Identify which cell holds the provided text, then report its [X, Y] central coordinate. 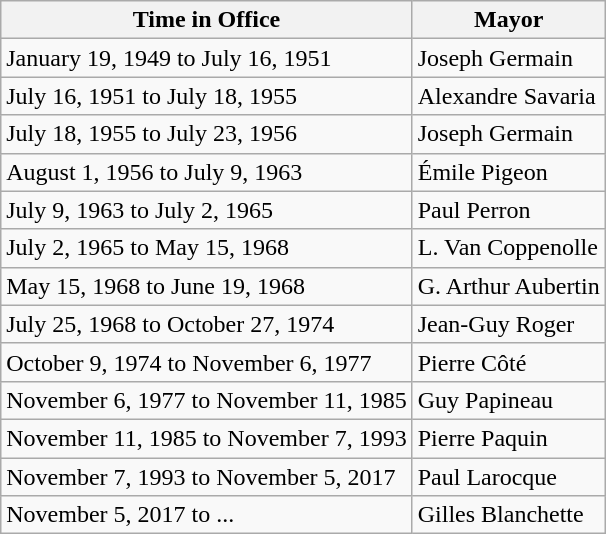
Guy Papineau [508, 400]
July 16, 1951 to July 18, 1955 [206, 96]
January 19, 1949 to July 16, 1951 [206, 58]
Paul Perron [508, 210]
Paul Larocque [508, 477]
July 2, 1965 to May 15, 1968 [206, 248]
August 1, 1956 to July 9, 1963 [206, 172]
July 18, 1955 to July 23, 1956 [206, 134]
November 6, 1977 to November 11, 1985 [206, 400]
November 11, 1985 to November 7, 1993 [206, 438]
Time in Office [206, 20]
October 9, 1974 to November 6, 1977 [206, 362]
Émile Pigeon [508, 172]
July 25, 1968 to October 27, 1974 [206, 324]
Mayor [508, 20]
November 7, 1993 to November 5, 2017 [206, 477]
Jean-Guy Roger [508, 324]
November 5, 2017 to ... [206, 515]
Pierre Paquin [508, 438]
Pierre Côté [508, 362]
Gilles Blanchette [508, 515]
May 15, 1968 to June 19, 1968 [206, 286]
G. Arthur Aubertin [508, 286]
L. Van Coppenolle [508, 248]
July 9, 1963 to July 2, 1965 [206, 210]
Alexandre Savaria [508, 96]
